Scan for the cell matching the given text and deliver its [X, Y] coordinate at center. 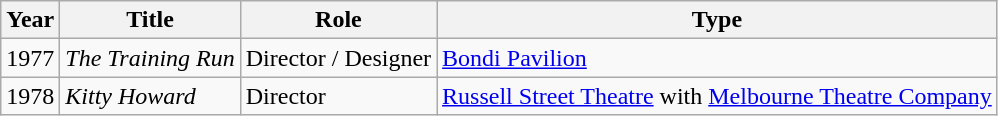
Russell Street Theatre with Melbourne Theatre Company [718, 96]
Type [718, 20]
Role [338, 20]
Director / Designer [338, 58]
Year [30, 20]
1978 [30, 96]
Bondi Pavilion [718, 58]
Director [338, 96]
1977 [30, 58]
The Training Run [150, 58]
Kitty Howard [150, 96]
Title [150, 20]
